Pinpoint the cell where the given text exists, returning its (x, y) midpoint coordinate. 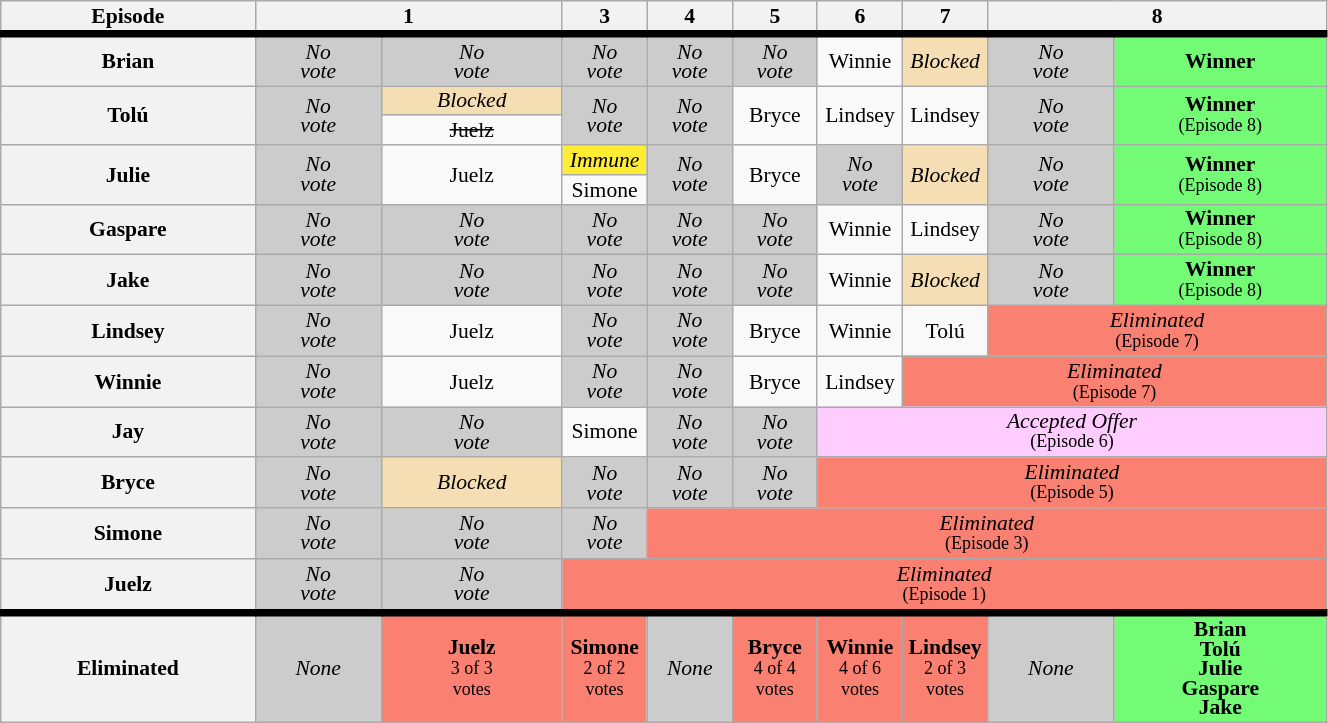
8 (1158, 18)
Immune (604, 160)
Bryce4 of 4votes (774, 668)
4 (690, 18)
Jay (128, 432)
Accepted Offer (Episode 6) (1072, 432)
5 (774, 18)
Episode (128, 18)
Winner (1220, 60)
Eliminated (Episode 5) (1072, 484)
Lindsey2 of 3votes (946, 668)
Jake (128, 280)
1 (408, 18)
BrianTolúJulieGaspareJake (1220, 668)
Eliminated (128, 668)
Gaspare (128, 230)
3 (604, 18)
7 (946, 18)
Julie (128, 174)
Brian (128, 60)
Eliminated (Episode 3) (986, 534)
Juelz3 of 3votes (472, 668)
6 (860, 18)
Eliminated (Episode 1) (944, 586)
Winnie4 of 6votes (860, 668)
Simone2 of 2votes (604, 668)
